Capture the cell that displays the provided text and extract its (X, Y) central coordinate. 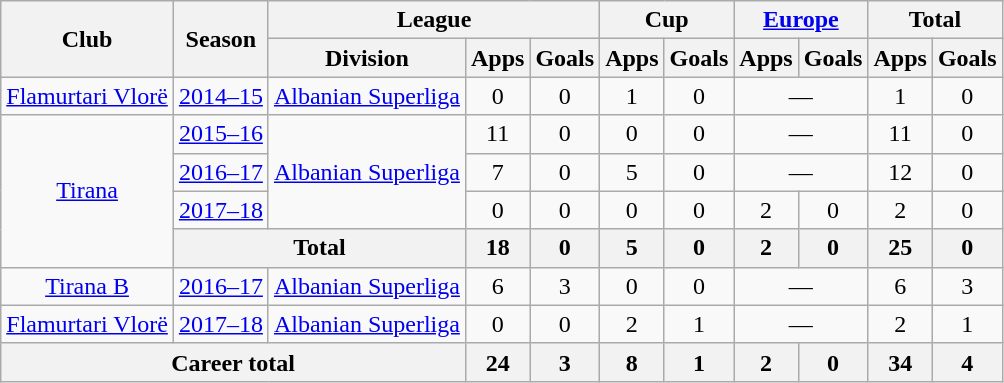
Europe (801, 20)
18 (497, 248)
8 (632, 362)
12 (900, 172)
7 (497, 172)
Tirana (88, 191)
Season (220, 39)
League (434, 20)
Club (88, 39)
Career total (234, 362)
Cup (667, 20)
2015–16 (220, 134)
25 (900, 248)
4 (967, 362)
Tirana B (88, 286)
2014–15 (220, 96)
34 (900, 362)
24 (497, 362)
Division (366, 58)
